Identify which cell holds the provided text, then report its (x, y) central coordinate. 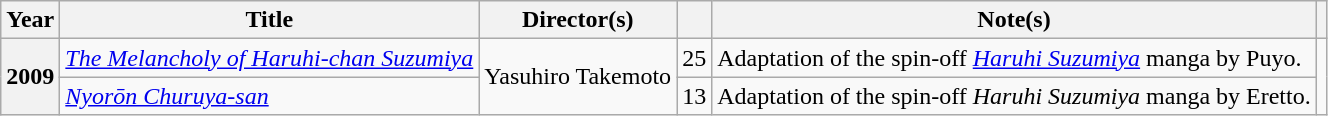
2009 (30, 77)
13 (694, 96)
Director(s) (578, 20)
Yasuhiro Takemoto (578, 77)
Note(s) (1014, 20)
Title (270, 20)
Adaptation of the spin-off Haruhi Suzumiya manga by Puyo. (1014, 58)
25 (694, 58)
Nyorōn Churuya-san (270, 96)
Year (30, 20)
Adaptation of the spin-off Haruhi Suzumiya manga by Eretto. (1014, 96)
The Melancholy of Haruhi-chan Suzumiya (270, 58)
